Capture the cell that displays the provided text and extract its [x, y] central coordinate. 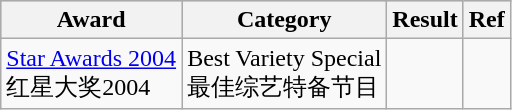
Star Awards 2004红星大奖2004 [92, 74]
Ref [486, 20]
Category [284, 20]
Result [425, 20]
Award [92, 20]
Best Variety Special最佳综艺特备节目 [284, 74]
